Detect which cell encompasses the target text, then output its [X, Y] center coordinate. 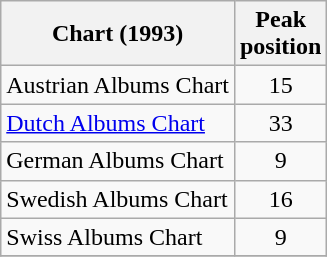
German Albums Chart [118, 161]
Swedish Albums Chart [118, 199]
33 [280, 123]
Peakposition [280, 34]
Chart (1993) [118, 34]
15 [280, 85]
Austrian Albums Chart [118, 85]
Swiss Albums Chart [118, 237]
16 [280, 199]
Dutch Albums Chart [118, 123]
